Provide the [X, Y] coordinate of the cell's center where the given text is located.  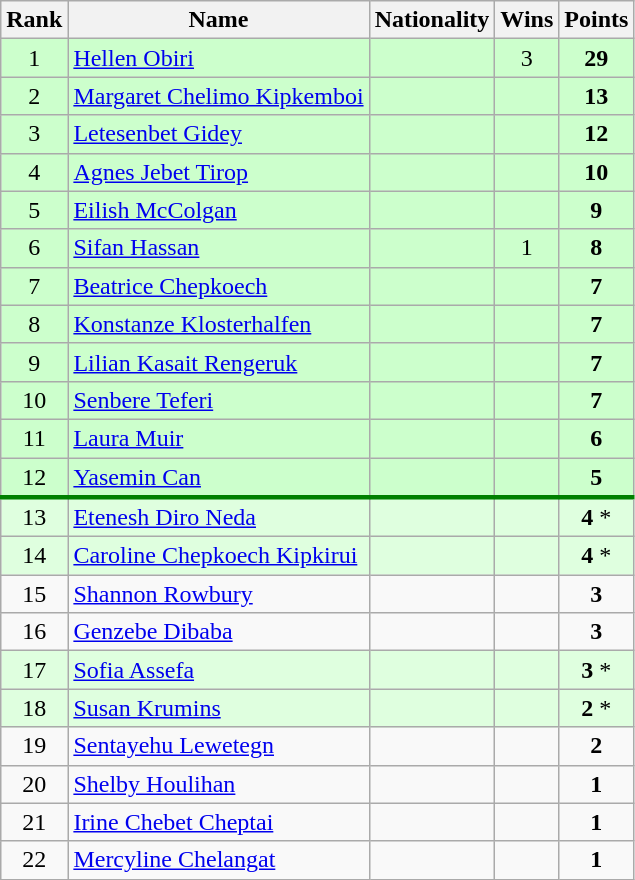
Agnes Jebet Tirop [218, 172]
Susan Krumins [218, 708]
19 [34, 746]
Caroline Chepkoech Kipkirui [218, 556]
Irine Chebet Cheptai [218, 822]
2 * [596, 708]
11 [34, 438]
Senbere Teferi [218, 400]
Sifan Hassan [218, 248]
29 [596, 58]
Letesenbet Gidey [218, 134]
Eilish McColgan [218, 210]
Sofia Assefa [218, 670]
Yasemin Can [218, 478]
20 [34, 784]
Points [596, 20]
3 * [596, 670]
Hellen Obiri [218, 58]
21 [34, 822]
Beatrice Chepkoech [218, 286]
Lilian Kasait Rengeruk [218, 362]
15 [34, 594]
14 [34, 556]
Mercyline Chelangat [218, 860]
Genzebe Dibaba [218, 632]
Laura Muir [218, 438]
Margaret Chelimo Kipkemboi [218, 96]
Nationality [432, 20]
Etenesh Diro Neda [218, 517]
4 [34, 172]
18 [34, 708]
Wins [527, 20]
Rank [34, 20]
Shelby Houlihan [218, 784]
17 [34, 670]
Shannon Rowbury [218, 594]
Konstanze Klosterhalfen [218, 324]
22 [34, 860]
Sentayehu Lewetegn [218, 746]
Name [218, 20]
16 [34, 632]
